Pinpoint the cell where the given text exists, returning its [X, Y] midpoint coordinate. 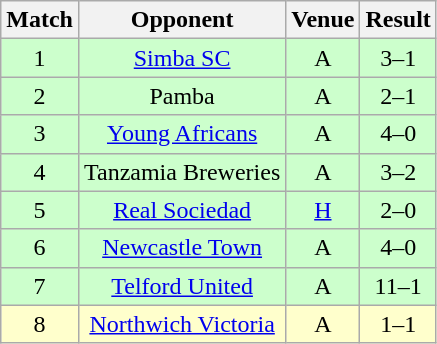
2–1 [398, 96]
1–1 [398, 324]
Match [40, 20]
Tanzamia Breweries [182, 172]
7 [40, 286]
11–1 [398, 286]
Real Sociedad [182, 210]
4 [40, 172]
1 [40, 58]
3–2 [398, 172]
Result [398, 20]
Simba SC [182, 58]
6 [40, 248]
Northwich Victoria [182, 324]
5 [40, 210]
Venue [323, 20]
Pamba [182, 96]
Opponent [182, 20]
H [323, 210]
3 [40, 134]
Young Africans [182, 134]
2 [40, 96]
3–1 [398, 58]
Telford United [182, 286]
2–0 [398, 210]
Newcastle Town [182, 248]
8 [40, 324]
